Scan for the cell matching the given text and deliver its [x, y] coordinate at center. 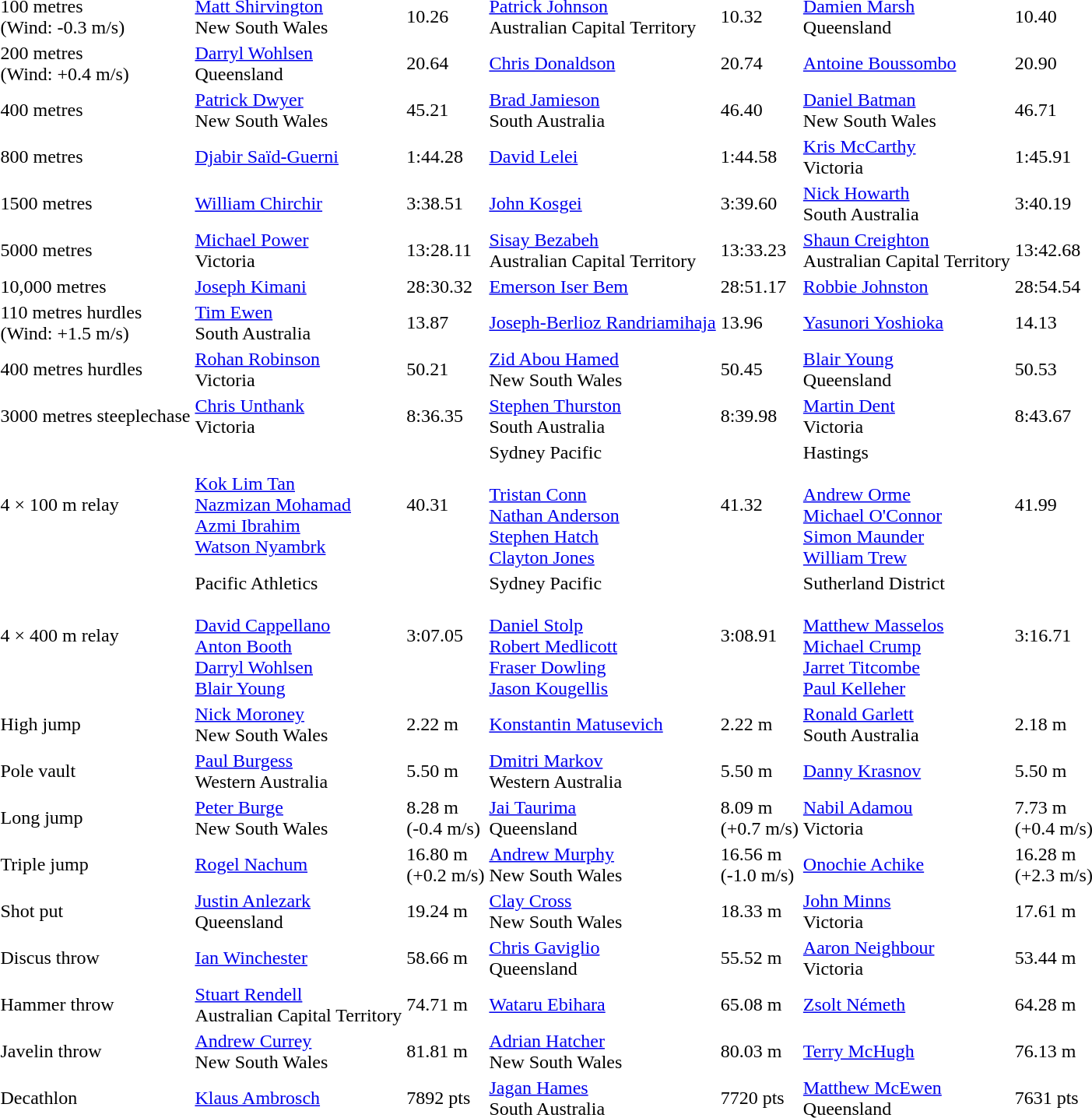
50.21 [445, 369]
Justin AnlezarkQueensland [299, 911]
Peter BurgeNew South Wales [299, 817]
Yasunori Yoshioka [906, 322]
40.31 [445, 505]
13.96 [760, 322]
Djabir Saïd-Guerni [299, 157]
20.74 [760, 64]
Pacific AthleticsDavid CappellanoAnton BoothDarryl WohlsenBlair Young [299, 635]
Sutherland DistrictMatthew MasselosMichael CrumpJarret TitcombePaul Kelleher [906, 635]
Nick MoroneyNew South Wales [299, 724]
Zsolt Németh [906, 1004]
Sydney PacificDaniel StolpRobert MedlicottFraser DowlingJason Kougellis [602, 635]
Jai TaurimaQueensland [602, 817]
Andrew CurreyNew South Wales [299, 1051]
Terry McHugh [906, 1051]
HastingsAndrew OrmeMichael O'ConnorSimon MaunderWilliam Trew [906, 505]
Ian Winchester [299, 958]
41.32 [760, 505]
Martin DentVictoria [906, 416]
Clay CrossNew South Wales [602, 911]
David Lelei [602, 157]
Daniel BatmanNew South Wales [906, 111]
Antoine Boussombo [906, 64]
Sydney PacificTristan ConnNathan AndersonStephen HatchClayton Jones [602, 505]
20.64 [445, 64]
16.56 m (-1.0 m/s) [760, 864]
Zid Abou HamedNew South Wales [602, 369]
Sisay BezabehAustralian Capital Territory [602, 251]
Rogel Nachum [299, 864]
13.87 [445, 322]
Darryl WohlsenQueensland [299, 64]
1:44.58 [760, 157]
Aaron NeighbourVictoria [906, 958]
3:07.05 [445, 635]
50.45 [760, 369]
Joseph Kimani [299, 287]
74.71 m [445, 1004]
Shaun CreightonAustralian Capital Territory [906, 251]
1:44.28 [445, 157]
Wataru Ebihara [602, 1004]
16.80 m (+0.2 m/s) [445, 864]
28:51.17 [760, 287]
45.21 [445, 111]
3:38.51 [445, 204]
Michael PowerVictoria [299, 251]
Chris GaviglioQueensland [602, 958]
Danny Krasnov [906, 771]
13:33.23 [760, 251]
Konstantin Matusevich [602, 724]
Chris Donaldson [602, 64]
3:08.91 [760, 635]
Stephen ThurstonSouth Australia [602, 416]
Robbie Johnston [906, 287]
Kok Lim TanNazmizan MohamadAzmi IbrahimWatson Nyambrk [299, 505]
Dmitri MarkovWestern Australia [602, 771]
8:36.35 [445, 416]
Chris UnthankVictoria [299, 416]
3:39.60 [760, 204]
65.08 m [760, 1004]
Nabil AdamouVictoria [906, 817]
John MinnsVictoria [906, 911]
Tim EwenSouth Australia [299, 322]
Ronald GarlettSouth Australia [906, 724]
Nick HowarthSouth Australia [906, 204]
13:28.11 [445, 251]
Onochie Achike [906, 864]
Joseph-Berlioz Randriamihaja [602, 322]
Kris McCarthyVictoria [906, 157]
19.24 m [445, 911]
55.52 m [760, 958]
Emerson Iser Bem [602, 287]
John Kosgei [602, 204]
Adrian HatcherNew South Wales [602, 1051]
William Chirchir [299, 204]
Andrew MurphyNew South Wales [602, 864]
8:39.98 [760, 416]
Blair YoungQueensland [906, 369]
8.28 m (-0.4 m/s) [445, 817]
80.03 m [760, 1051]
8.09 m (+0.7 m/s) [760, 817]
Paul BurgessWestern Australia [299, 771]
58.66 m [445, 958]
Rohan RobinsonVictoria [299, 369]
46.40 [760, 111]
18.33 m [760, 911]
Stuart RendellAustralian Capital Territory [299, 1004]
Patrick DwyerNew South Wales [299, 111]
28:30.32 [445, 287]
Brad JamiesonSouth Australia [602, 111]
81.81 m [445, 1051]
